Return [x, y] of the center of cell containing provided text 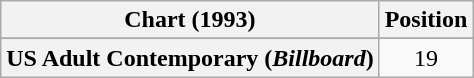
Position [426, 20]
Chart (1993) [190, 20]
US Adult Contemporary (Billboard) [190, 58]
19 [426, 58]
